Return [X, Y] of the center of cell containing provided text 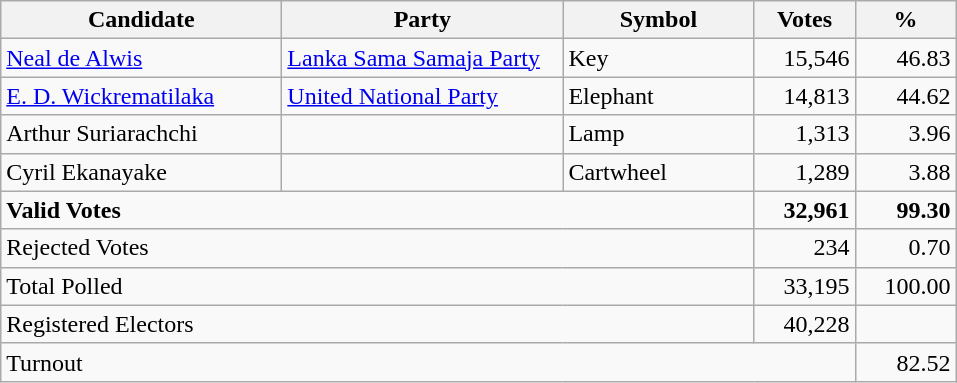
15,546 [804, 58]
Cartwheel [658, 172]
3.96 [906, 134]
E. D. Wickrematilaka [142, 96]
40,228 [804, 324]
Elephant [658, 96]
Lanka Sama Samaja Party [422, 58]
Registered Electors [378, 324]
% [906, 20]
33,195 [804, 286]
Lamp [658, 134]
234 [804, 248]
Arthur Suriarachchi [142, 134]
Votes [804, 20]
14,813 [804, 96]
Valid Votes [378, 210]
Party [422, 20]
Neal de Alwis [142, 58]
100.00 [906, 286]
32,961 [804, 210]
99.30 [906, 210]
Turnout [428, 362]
United National Party [422, 96]
Rejected Votes [378, 248]
3.88 [906, 172]
46.83 [906, 58]
Symbol [658, 20]
Cyril Ekanayake [142, 172]
1,313 [804, 134]
Candidate [142, 20]
44.62 [906, 96]
Total Polled [378, 286]
1,289 [804, 172]
0.70 [906, 248]
82.52 [906, 362]
Key [658, 58]
